Extract the (x, y) coordinate from the center of the cell holding the provided text.  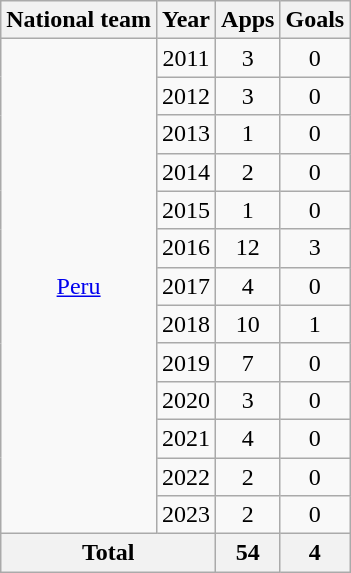
2011 (186, 58)
National team (79, 20)
2016 (186, 248)
2013 (186, 134)
10 (248, 324)
2014 (186, 172)
2020 (186, 400)
2012 (186, 96)
2018 (186, 324)
Year (186, 20)
Goals (315, 20)
7 (248, 362)
Apps (248, 20)
Total (108, 553)
2023 (186, 515)
2017 (186, 286)
2021 (186, 438)
Peru (79, 286)
2022 (186, 477)
2015 (186, 210)
12 (248, 248)
54 (248, 553)
2019 (186, 362)
